Return [x, y] of the center of cell containing provided text 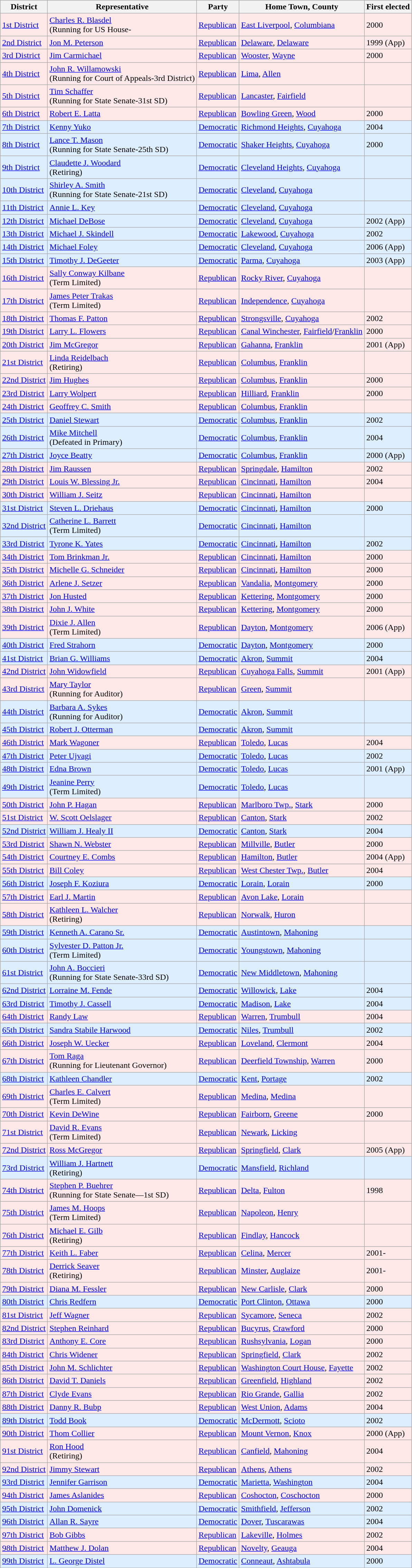
Strongsville, Cuyahoga [302, 318]
5th District [24, 96]
Arlene J. Setzer [122, 583]
47th District [24, 756]
W. Scott Oelslager [122, 818]
Ross McGregor [122, 1150]
76th District [24, 1235]
16th District [24, 278]
Rio Grande, Gallia [302, 1394]
Jim Carmichael [122, 56]
Shirley A. Smith(Running for State Senate-21st SD) [122, 189]
Annie L. Key [122, 207]
Jim McGregor [122, 345]
Stephen Reinhard [122, 1328]
Todd Book [122, 1420]
28th District [24, 468]
Larry Wolpert [122, 393]
Fred Strahorn [122, 645]
49th District [24, 787]
Hilliard, Franklin [302, 393]
53rd District [24, 844]
Youngstown, Mahoning [302, 950]
Deerfield Township, Warren [302, 1061]
L. George Distel [122, 1561]
Jimmy Stewart [122, 1469]
18th District [24, 318]
54th District [24, 857]
38th District [24, 609]
Novelty, Geauga [302, 1548]
84th District [24, 1354]
57th District [24, 896]
Michael Foley [122, 247]
John R. Willamowski(Running for Court of Appeals-3rd District) [122, 73]
Lakewood, Cuyahoga [302, 234]
Kathleen L. Walcher(Retiring) [122, 914]
86th District [24, 1381]
Kent, Portage [302, 1079]
Representative [122, 7]
64th District [24, 1017]
Ron Hood(Retiring) [122, 1451]
Randy Law [122, 1017]
Jim Raussen [122, 468]
93rd District [24, 1482]
96th District [24, 1522]
Greenfield, Highland [302, 1381]
David T. Daniels [122, 1381]
Steven L. Driehaus [122, 508]
Brian G. Williams [122, 658]
Edna Brown [122, 769]
19th District [24, 331]
80th District [24, 1302]
Stephen P. Buehrer(Running for State Senate—1st SD) [122, 1190]
Kenneth A. Carano Sr. [122, 932]
98th District [24, 1548]
Norwalk, Huron [302, 914]
David R. Evans(Term Limited) [122, 1132]
56th District [24, 883]
Delaware, Delaware [302, 43]
Charles E. Calvert(Term Limited) [122, 1096]
22nd District [24, 380]
Parma, Cuyahoga [302, 260]
44th District [24, 711]
Millville, Butler [302, 844]
Peter Ujvagi [122, 756]
East Liverpool, Columbiana [302, 25]
Michelle G. Schneider [122, 570]
21st District [24, 362]
Timothy J. Cassell [122, 1004]
72nd District [24, 1150]
2005 (App) [388, 1150]
Lima, Allen [302, 73]
First elected [388, 7]
Larry L. Flowers [122, 331]
Chris Widener [122, 1354]
Jennifer Garrison [122, 1482]
Jim Hughes [122, 380]
Richmond Heights, Cuyahoga [302, 127]
Timothy J. DeGeeter [122, 260]
Mark Wagoner [122, 743]
Keith L. Faber [122, 1253]
4th District [24, 73]
James Aslanides [122, 1495]
Clyde Evans [122, 1394]
32nd District [24, 526]
Jeff Wagner [122, 1315]
Mary Taylor(Running for Auditor) [122, 689]
Cleveland Heights, Cuyahoga [302, 167]
3rd District [24, 56]
40th District [24, 645]
Cuyahoga Falls, Summit [302, 671]
West Union, Adams [302, 1407]
79th District [24, 1289]
Hamilton, Butler [302, 857]
Findlay, Hancock [302, 1235]
Mansfield, Richland [302, 1167]
John Domenick [122, 1509]
New Middletown, Mahoning [302, 973]
Geoffrey C. Smith [122, 406]
36th District [24, 583]
John P. Hagan [122, 805]
Napoleon, Henry [302, 1212]
Catherine L. Barrett(Term Limited) [122, 526]
25th District [24, 420]
Michael E. Gilb(Retiring) [122, 1235]
Claudette J. Woodard(Retiring) [122, 167]
Allan R. Sayre [122, 1522]
20th District [24, 345]
Anthony E. Core [122, 1341]
Gahanna, Franklin [302, 345]
Kathleen Chandler [122, 1079]
8th District [24, 144]
70th District [24, 1114]
11th District [24, 207]
23rd District [24, 393]
Fairborn, Greene [302, 1114]
33rd District [24, 544]
Jeanine Perry(Term Limited) [122, 787]
Minster, Auglaize [302, 1271]
Mount Vernon, Knox [302, 1433]
Springdale, Hamilton [302, 468]
Linda Reidelbach(Retiring) [122, 362]
37th District [24, 596]
New Carlisle, Clark [302, 1289]
Bucyrus, Crawford [302, 1328]
97th District [24, 1535]
Chris Redfern [122, 1302]
62nd District [24, 990]
Joyce Beatty [122, 455]
91st District [24, 1451]
Joseph W. Uecker [122, 1043]
52nd District [24, 831]
2002 (App) [388, 221]
30th District [24, 495]
Rushsylvania, Logan [302, 1341]
78th District [24, 1271]
15th District [24, 260]
17th District [24, 301]
West Chester Twp., Butler [302, 870]
Robert E. Latta [122, 114]
55th District [24, 870]
48th District [24, 769]
Michael J. Skindell [122, 234]
92nd District [24, 1469]
6th District [24, 114]
89th District [24, 1420]
1999 (App) [388, 43]
43rd District [24, 689]
Avon Lake, Lorain [302, 896]
Matthew J. Dolan [122, 1548]
Sandra Stabile Harwood [122, 1030]
Smithfield, Jefferson [302, 1509]
Bowling Green, Wood [302, 114]
35th District [24, 570]
83rd District [24, 1341]
73rd District [24, 1167]
Marlboro Twp., Stark [302, 805]
Joseph F. Koziura [122, 883]
12th District [24, 221]
Rocky River, Cuyahoga [302, 278]
Michael DeBose [122, 221]
William J. Seitz [122, 495]
Coshocton, Coschocton [302, 1495]
87th District [24, 1394]
James Peter Trakas(Term Limited) [122, 301]
Green, Summit [302, 689]
95th District [24, 1509]
Derrick Seaver(Retiring) [122, 1271]
29th District [24, 482]
Mike Mitchell(Defeated in Primary) [122, 438]
Newark, Licking [302, 1132]
Kevin DeWine [122, 1114]
Bob Gibbs [122, 1535]
Jon Husted [122, 596]
Earl J. Martin [122, 896]
13th District [24, 234]
Tim Schaffer(Running for State Senate-31st SD) [122, 96]
Tom Brinkman Jr. [122, 557]
McDermott, Scioto [302, 1420]
50th District [24, 805]
65th District [24, 1030]
Jon M. Peterson [122, 43]
27th District [24, 455]
74th District [24, 1190]
61st District [24, 973]
Thom Collier [122, 1433]
James M. Hoops(Term Limited) [122, 1212]
88th District [24, 1407]
Home Town, County [302, 7]
59th District [24, 932]
45th District [24, 730]
Wooster, Wayne [302, 56]
Celina, Mercer [302, 1253]
Shaker Heights, Cuyahoga [302, 144]
Danny R. Bubp [122, 1407]
Sally Conway Kilbane(Term Limited) [122, 278]
24th District [24, 406]
66th District [24, 1043]
Diana M. Fessler [122, 1289]
Delta, Fulton [302, 1190]
Medina, Medina [302, 1096]
Independence, Cuyahoga [302, 301]
District [24, 7]
Niles, Trumbull [302, 1030]
68th District [24, 1079]
90th District [24, 1433]
60th District [24, 950]
Lance T. Mason(Running for State Senate-25th SD) [122, 144]
Daniel Stewart [122, 420]
81st District [24, 1315]
Madison, Lake [302, 1004]
Warren, Trumbull [302, 1017]
1st District [24, 25]
Lancaster, Fairfield [302, 96]
2nd District [24, 43]
75th District [24, 1212]
71st District [24, 1132]
58th District [24, 914]
Sycamore, Seneca [302, 1315]
Washington Court House, Fayette [302, 1368]
Dover, Tuscarawas [302, 1522]
63rd District [24, 1004]
Vandalia, Montgomery [302, 583]
9th District [24, 167]
John M. Schlichter [122, 1368]
Charles R. Blasdel(Running for US House- [122, 25]
Dixie J. Allen(Term Limited) [122, 627]
Austintown, Mahoning [302, 932]
Kenny Yuko [122, 127]
85th District [24, 1368]
99th District [24, 1561]
Athens, Athens [302, 1469]
2003 (App) [388, 260]
34th District [24, 557]
51st District [24, 818]
69th District [24, 1096]
Shawn N. Webster [122, 844]
Lorain, Lorain [302, 883]
Courtney E. Combs [122, 857]
John Widowfield [122, 671]
Loveland, Clermont [302, 1043]
42nd District [24, 671]
7th District [24, 127]
Robert J. Otterman [122, 730]
10th District [24, 189]
Barbara A. Sykes(Running for Auditor) [122, 711]
39th District [24, 627]
John A. Boccieri(Running for State Senate-33rd SD) [122, 973]
Bill Coley [122, 870]
31st District [24, 508]
Port Clinton, Ottawa [302, 1302]
Lakeville, Holmes [302, 1535]
14th District [24, 247]
Party [218, 7]
Tyrone K. Yates [122, 544]
46th District [24, 743]
1998 [388, 1190]
77th District [24, 1253]
Lorraine M. Fende [122, 990]
94th District [24, 1495]
Tom Raga(Running for Lieutenant Governor) [122, 1061]
Louis W. Blessing Jr. [122, 482]
John J. White [122, 609]
Canal Winchester, Fairfield/Franklin [302, 331]
Marietta, Washington [302, 1482]
2004 (App) [388, 857]
82nd District [24, 1328]
Sylvester D. Patton Jr.(Term Limited) [122, 950]
William J. Healy II [122, 831]
Conneaut, Ashtabula [302, 1561]
William J. Hartnett(Retiring) [122, 1167]
67th District [24, 1061]
Thomas F. Patton [122, 318]
41st District [24, 658]
Willowick, Lake [302, 990]
26th District [24, 438]
Canfield, Mahoning [302, 1451]
